Locate the cell with the specified text and output its [x, y] center coordinate. 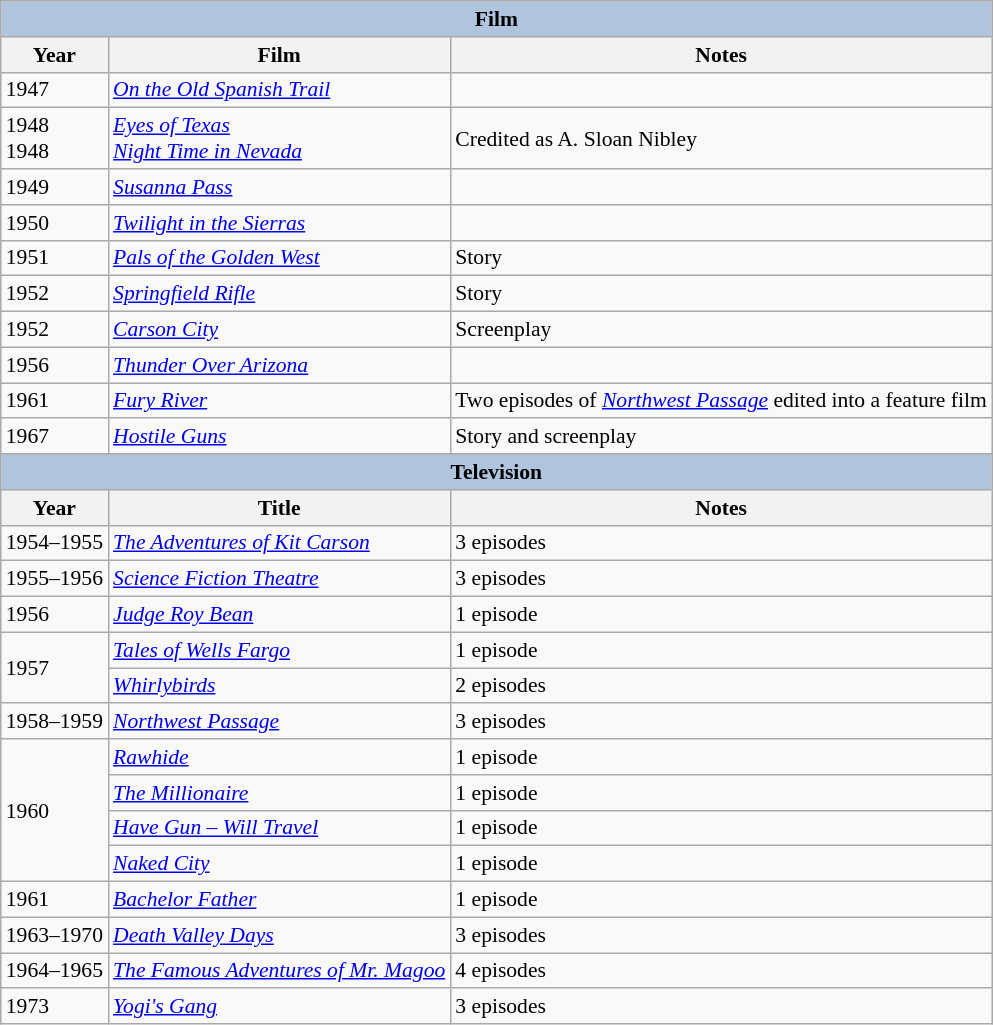
Carson City [279, 330]
1973 [54, 1007]
Hostile Guns [279, 437]
Whirlybirds [279, 686]
Screenplay [721, 330]
The Millionaire [279, 793]
Springfield Rifle [279, 294]
1950 [54, 223]
Television [496, 472]
2 episodes [721, 686]
Credited as A. Sloan Nibley [721, 138]
4 episodes [721, 971]
Yogi's Gang [279, 1007]
1951 [54, 258]
1949 [54, 187]
Rawhide [279, 757]
1954–1955 [54, 543]
Death Valley Days [279, 935]
The Adventures of Kit Carson [279, 543]
Pals of the Golden West [279, 258]
1947 [54, 90]
19481948 [54, 138]
Northwest Passage [279, 722]
Tales of Wells Fargo [279, 650]
1957 [54, 668]
Thunder Over Arizona [279, 365]
Science Fiction Theatre [279, 579]
Two episodes of Northwest Passage edited into a feature film [721, 401]
The Famous Adventures of Mr. Magoo [279, 971]
Susanna Pass [279, 187]
Eyes of TexasNight Time in Nevada [279, 138]
1964–1965 [54, 971]
1963–1970 [54, 935]
1958–1959 [54, 722]
Judge Roy Bean [279, 615]
Title [279, 508]
1967 [54, 437]
Have Gun – Will Travel [279, 828]
Story and screenplay [721, 437]
Bachelor Father [279, 900]
1955–1956 [54, 579]
Twilight in the Sierras [279, 223]
Naked City [279, 864]
1960 [54, 810]
On the Old Spanish Trail [279, 90]
Fury River [279, 401]
